Return the (X, Y) coordinate for the center point of the cell that contains the specified text.  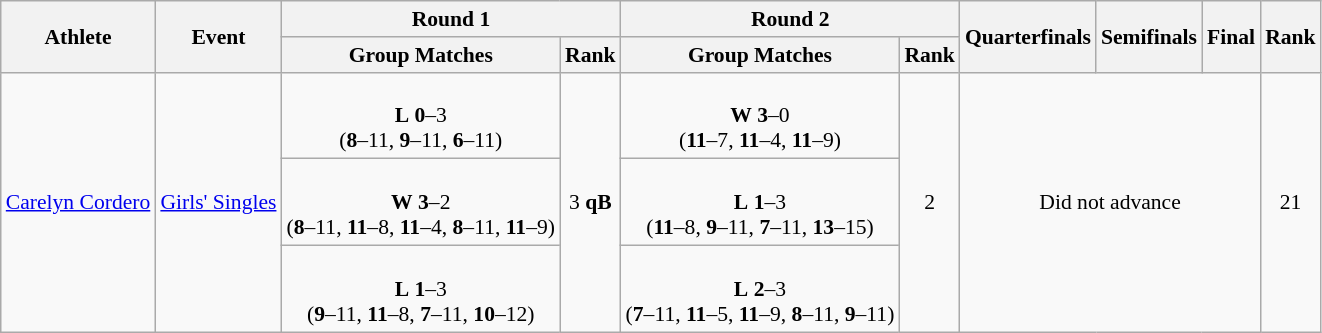
Did not advance (1110, 202)
Girls' Singles (218, 202)
Final (1231, 36)
Semifinals (1149, 36)
W 3–2 (8–11, 11–8, 11–4, 8–11, 11–9) (421, 202)
Athlete (78, 36)
W 3–0 (11–7, 11–4, 11–9) (760, 116)
Round 2 (790, 19)
3 qB (590, 202)
L 0–3 (8–11, 9–11, 6–11) (421, 116)
Quarterfinals (1028, 36)
21 (1290, 202)
L 1–3 (9–11, 11–8, 7–11, 10–12) (421, 290)
Carelyn Cordero (78, 202)
Round 1 (452, 19)
L 1–3 (11–8, 9–11, 7–11, 13–15) (760, 202)
Event (218, 36)
2 (930, 202)
L 2–3 (7–11, 11–5, 11–9, 8–11, 9–11) (760, 290)
